Pinpoint the cell where the given text exists, returning its [x, y] midpoint coordinate. 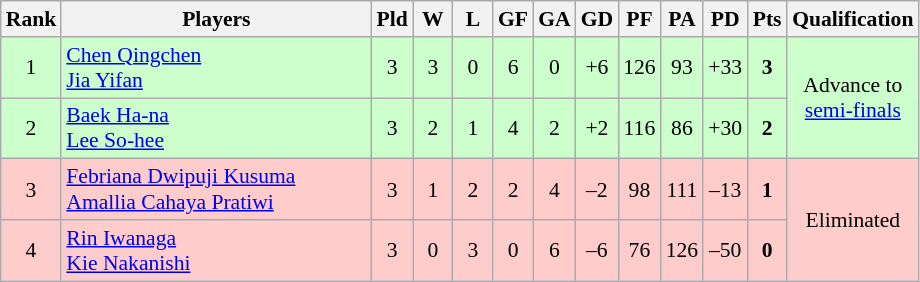
PF [640, 19]
–50 [725, 250]
Baek Ha-na Lee So-hee [216, 128]
+2 [598, 128]
76 [640, 250]
Chen Qingchen Jia Yifan [216, 68]
Pts [767, 19]
98 [640, 190]
Febriana Dwipuji Kusuma Amallia Cahaya Pratiwi [216, 190]
+6 [598, 68]
Eliminated [852, 220]
GF [513, 19]
GA [554, 19]
–2 [598, 190]
–13 [725, 190]
L [473, 19]
86 [682, 128]
Rin Iwanaga Kie Nakanishi [216, 250]
W [433, 19]
93 [682, 68]
111 [682, 190]
–6 [598, 250]
Pld [392, 19]
PD [725, 19]
GD [598, 19]
+30 [725, 128]
Advance to semi-finals [852, 98]
116 [640, 128]
+33 [725, 68]
PA [682, 19]
Players [216, 19]
Rank [32, 19]
Qualification [852, 19]
